Pinpoint the cell where the given text exists, returning its (X, Y) midpoint coordinate. 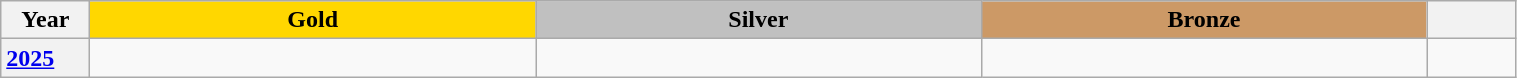
Bronze (1204, 20)
Silver (759, 20)
Gold (313, 20)
Year (46, 20)
2025 (46, 58)
